Scan for the cell matching the given text and deliver its (X, Y) coordinate at center. 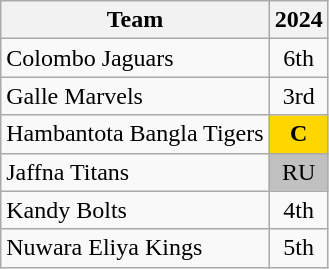
3rd (298, 96)
5th (298, 248)
Galle Marvels (135, 96)
RU (298, 172)
Colombo Jaguars (135, 58)
Hambantota Bangla Tigers (135, 134)
C (298, 134)
Team (135, 20)
2024 (298, 20)
6th (298, 58)
Kandy Bolts (135, 210)
Jaffna Titans (135, 172)
Nuwara Eliya Kings (135, 248)
4th (298, 210)
